Pinpoint the cell where the given text exists, returning its [x, y] midpoint coordinate. 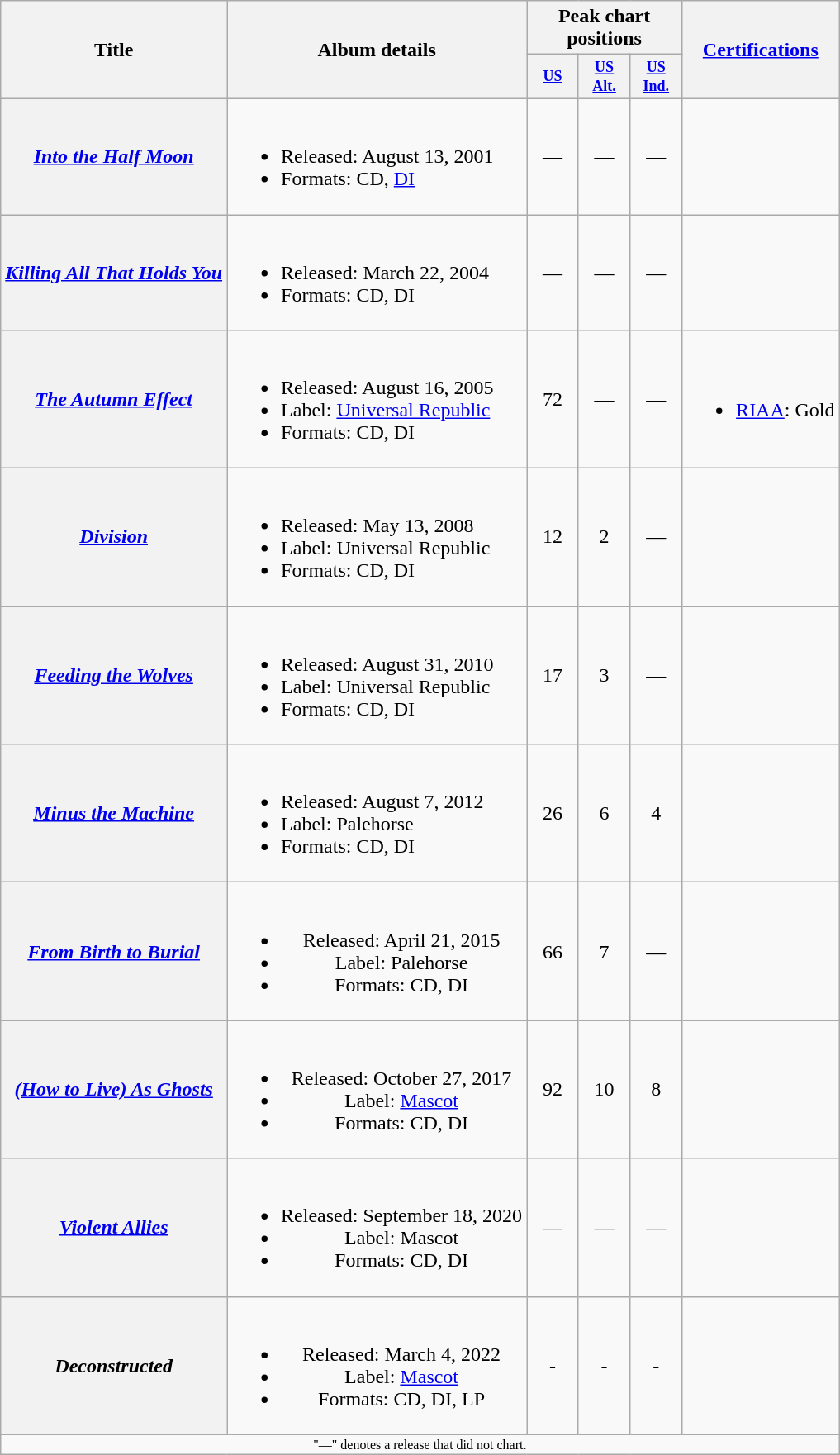
Released: April 21, 2015Label: PalehorseFormats: CD, DI [377, 952]
Peak chart positions [605, 28]
4 [656, 813]
Released: September 18, 2020Label: MascotFormats: CD, DI [377, 1228]
72 [553, 400]
The Autumn Effect [114, 400]
From Birth to Burial [114, 952]
Deconstructed [114, 1365]
3 [605, 676]
Released: August 7, 2012Label: PalehorseFormats: CD, DI [377, 813]
66 [553, 952]
Released: August 13, 2001Formats: CD, DI [377, 156]
Into the Half Moon [114, 156]
Released: August 16, 2005Label: Universal RepublicFormats: CD, DI [377, 400]
Released: May 13, 2008Label: Universal RepublicFormats: CD, DI [377, 537]
US [553, 77]
(How to Live) As Ghosts [114, 1089]
Certifications [761, 50]
12 [553, 537]
Released: March 22, 2004Formats: CD, DI [377, 273]
Minus the Machine [114, 813]
"—" denotes a release that did not chart. [420, 1444]
10 [605, 1089]
6 [605, 813]
Album details [377, 50]
RIAA: Gold [761, 400]
Title [114, 50]
USInd. [656, 77]
Killing All That Holds You [114, 273]
8 [656, 1089]
Released: August 31, 2010Label: Universal RepublicFormats: CD, DI [377, 676]
Violent Allies [114, 1228]
Released: October 27, 2017Label: MascotFormats: CD, DI [377, 1089]
26 [553, 813]
92 [553, 1089]
17 [553, 676]
Division [114, 537]
Feeding the Wolves [114, 676]
USAlt. [605, 77]
2 [605, 537]
7 [605, 952]
Released: March 4, 2022Label: MascotFormats: CD, DI, LP [377, 1365]
